Detect which cell encompasses the target text, then output its [x, y] center coordinate. 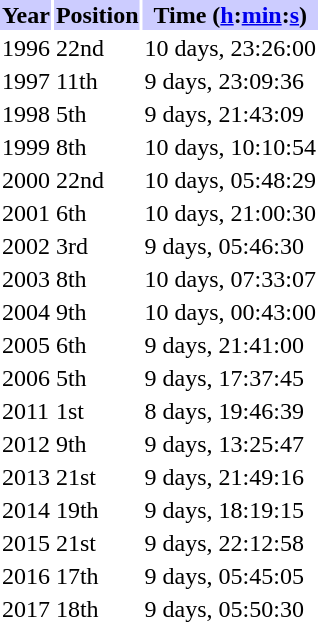
2005 [26, 345]
1st [97, 411]
10 days, 07:33:07 [230, 279]
9 days, 21:49:16 [230, 477]
3rd [97, 246]
9 days, 17:37:45 [230, 378]
9 days, 21:41:00 [230, 345]
9 days, 23:09:36 [230, 81]
9 days, 18:19:15 [230, 510]
2000 [26, 180]
Year [26, 15]
1997 [26, 81]
10 days, 00:43:00 [230, 312]
10 days, 21:00:30 [230, 213]
9 days, 05:45:05 [230, 576]
2013 [26, 477]
2003 [26, 279]
2002 [26, 246]
2011 [26, 411]
2006 [26, 378]
2016 [26, 576]
1996 [26, 48]
10 days, 10:10:54 [230, 147]
11th [97, 81]
19th [97, 510]
9 days, 21:43:09 [230, 114]
8 days, 19:46:39 [230, 411]
2014 [26, 510]
10 days, 05:48:29 [230, 180]
2004 [26, 312]
17th [97, 576]
Time (h:min:s) [230, 15]
1998 [26, 114]
2001 [26, 213]
10 days, 23:26:00 [230, 48]
Position [97, 15]
2015 [26, 543]
9 days, 13:25:47 [230, 444]
2012 [26, 444]
9 days, 22:12:58 [230, 543]
1999 [26, 147]
9 days, 05:46:30 [230, 246]
